Provide the [X, Y] coordinate of the cell's center where the given text is located.  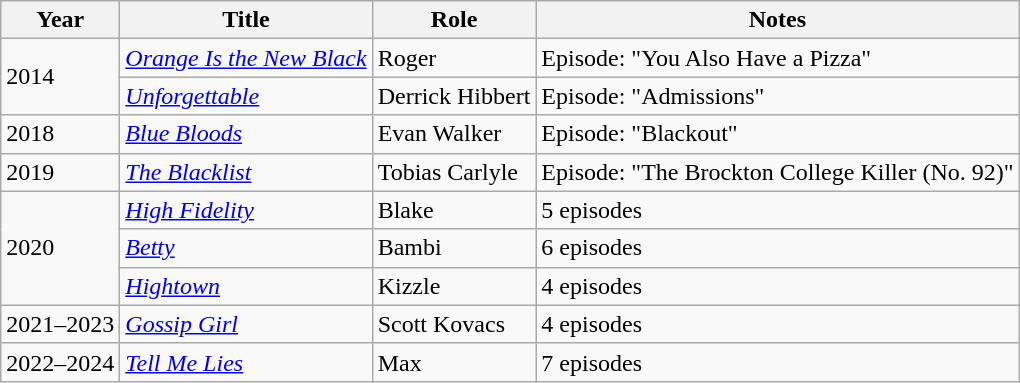
Gossip Girl [246, 324]
Max [454, 362]
Episode: "Blackout" [778, 134]
Hightown [246, 286]
2018 [60, 134]
Year [60, 20]
2020 [60, 248]
6 episodes [778, 248]
2021–2023 [60, 324]
Kizzle [454, 286]
Evan Walker [454, 134]
Derrick Hibbert [454, 96]
Tobias Carlyle [454, 172]
Tell Me Lies [246, 362]
7 episodes [778, 362]
Unforgettable [246, 96]
Roger [454, 58]
2022–2024 [60, 362]
Episode: "Admissions" [778, 96]
High Fidelity [246, 210]
Scott Kovacs [454, 324]
Title [246, 20]
Episode: "The Brockton College Killer (No. 92)" [778, 172]
Episode: "You Also Have a Pizza" [778, 58]
Betty [246, 248]
Bambi [454, 248]
2014 [60, 77]
2019 [60, 172]
Orange Is the New Black [246, 58]
Role [454, 20]
Blue Bloods [246, 134]
Notes [778, 20]
Blake [454, 210]
5 episodes [778, 210]
The Blacklist [246, 172]
